Locate the cell with the specified text and output its (x, y) center coordinate. 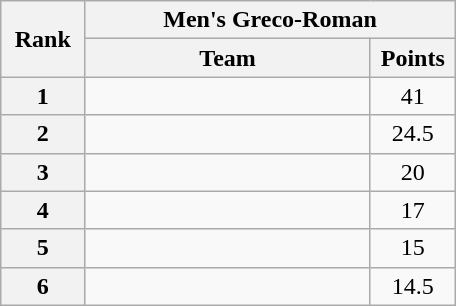
Points (412, 58)
24.5 (412, 134)
15 (412, 248)
17 (412, 210)
4 (43, 210)
41 (412, 96)
14.5 (412, 286)
6 (43, 286)
3 (43, 172)
20 (412, 172)
1 (43, 96)
Team (228, 58)
Rank (43, 39)
2 (43, 134)
Men's Greco-Roman (270, 20)
5 (43, 248)
